Scan for the cell matching the given text and deliver its (x, y) coordinate at center. 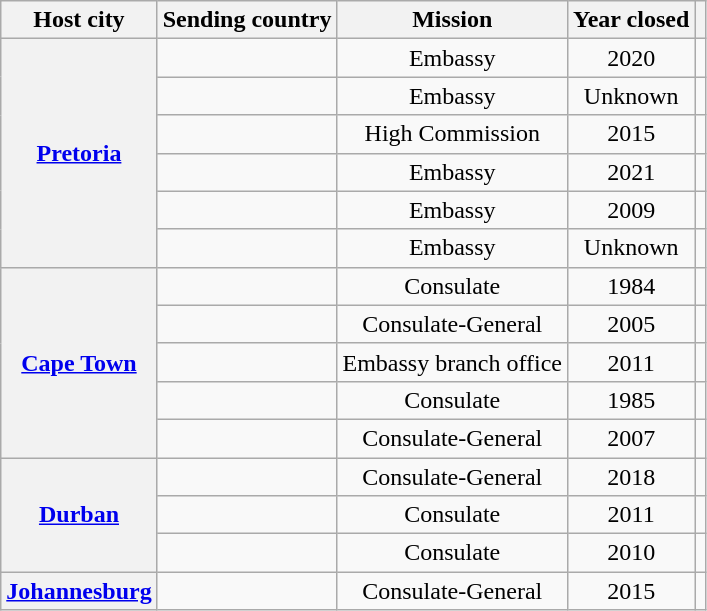
Host city (79, 20)
Cape Town (79, 362)
Johannesburg (79, 591)
Sending country (247, 20)
Pretoria (79, 153)
Embassy branch office (452, 362)
2010 (632, 553)
Year closed (632, 20)
High Commission (452, 134)
1984 (632, 286)
2021 (632, 172)
Mission (452, 20)
Durban (79, 515)
1985 (632, 400)
2009 (632, 210)
2005 (632, 324)
2018 (632, 477)
2007 (632, 438)
2020 (632, 58)
